Return the (x, y) coordinate for the center point of the cell that contains the specified text.  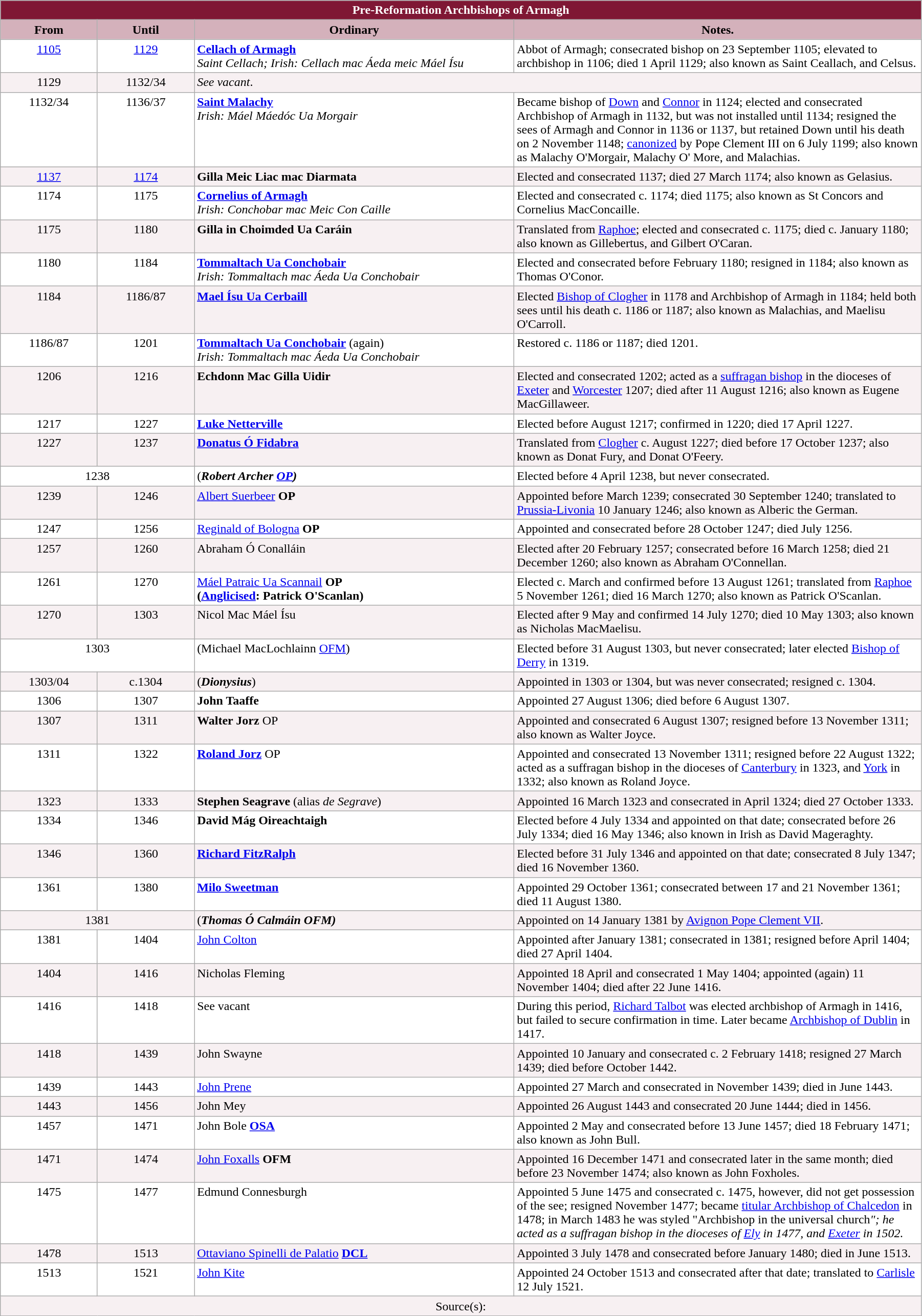
Elected c. March and confirmed before 13 August 1261; translated from Raphoe 5 November 1261; died 16 March 1270; also known as Patrick O'Scanlan. (718, 588)
Appointed 26 August 1443 and consecrated 20 June 1444; died in 1456. (718, 1106)
John Taaffe (354, 701)
Gilla Meic Liac mac Diarmata (354, 177)
Translated from Raphoe; elected and consecrated c. 1175; died c. January 1180; also known as Gillebertus, and Gilbert O'Caran. (718, 236)
1474 (145, 1166)
Source(s): (461, 1306)
Donatus Ó Fidabra (354, 450)
1136/37 (145, 129)
Elected and consecrated before February 1180; resigned in 1184; also known as Thomas O'Conor. (718, 269)
Tommaltach Ua Conchobair (again)Irish: Tommaltach mac Áeda Ua Conchobair (354, 350)
Elected after 20 February 1257; consecrated before 16 March 1258; died 21 December 1260; also known as Abraham O'Connellan. (718, 556)
Appointed 2 May and consecrated before 13 June 1457; died 18 February 1471; also known as John Bull. (718, 1133)
Roland Jorz OP (354, 767)
Cellach of ArmaghSaint Cellach; Irish: Cellach mac Áeda meic Máel Ísu (354, 56)
1456 (145, 1106)
Ordinary (354, 30)
Elected before 4 July 1334 and appointed on that date; consecrated before 26 July 1334; died 16 May 1346; also known in Irish as David Mageraghty. (718, 827)
See vacant. (558, 82)
1256 (145, 529)
1217 (49, 423)
(Robert Archer OP) (354, 476)
Appointed and consecrated before 28 October 1247; died July 1256. (718, 529)
1361 (49, 893)
Translated from Clogher c. August 1227; died before 17 October 1237; also known as Donat Fury, and Donat O'Feery. (718, 450)
1257 (49, 556)
Saint MalachyIrish: Máel Máedóc Ua Morgair (354, 129)
Echdonn Mac Gilla Uidir (354, 390)
John Foxalls OFM (354, 1166)
Appointed on 14 January 1381 by Avignon Pope Clement VII. (718, 920)
Milo Sweetman (354, 893)
See vacant (354, 1020)
1477 (145, 1213)
1475 (49, 1213)
(Thomas Ó Calmáin OFM) (354, 920)
1322 (145, 767)
1457 (49, 1133)
John Swayne (354, 1060)
Elected before 31 July 1346 and appointed on that date; consecrated 8 July 1347; died 16 November 1360. (718, 861)
Pre-Reformation Archbishops of Armagh (461, 10)
Edmund Connesburgh (354, 1213)
Mael Ísu Ua Cerbaill (354, 310)
Máel Patraic Ua Scannail OP(Anglicised: Patrick O'Scanlan) (354, 588)
1216 (145, 390)
1238 (97, 476)
1380 (145, 893)
1306 (49, 701)
Elected after 9 May and confirmed 14 July 1270; died 10 May 1303; also known as Nicholas MacMaelisu. (718, 622)
John Colton (354, 947)
David Mág Oireachtaigh (354, 827)
1246 (145, 502)
(Michael MacLochlainn OFM) (354, 655)
1237 (145, 450)
Appointed after January 1381; consecrated in 1381; resigned before April 1404; died 27 April 1404. (718, 947)
Cornelius of Armagh Irish: Conchobar mac Meic Con Caille (354, 203)
Appointed 27 August 1306; died before 6 August 1307. (718, 701)
Appointed 29 October 1361; consecrated between 17 and 21 November 1361; died 11 August 1380. (718, 893)
Appointed 16 March 1323 and consecrated in April 1324; died 27 October 1333. (718, 801)
Walter Jorz OP (354, 728)
1137 (49, 177)
1333 (145, 801)
1323 (49, 801)
1478 (49, 1253)
1206 (49, 390)
1261 (49, 588)
Stephen Seagrave (alias de Segrave) (354, 801)
1239 (49, 502)
Gilla in Choimded Ua Caráin (354, 236)
1334 (49, 827)
c.1304 (145, 682)
Richard FitzRalph (354, 861)
Appointed before March 1239; consecrated 30 September 1240; translated to Prussia-Livonia 10 January 1246; also known as Alberic the German. (718, 502)
Ottaviano Spinelli de Palatio DCL (354, 1253)
1260 (145, 556)
Elected before August 1217; confirmed in 1220; died 17 April 1227. (718, 423)
Restored c. 1186 or 1187; died 1201. (718, 350)
Albert Suerbeer OP (354, 502)
Appointed 24 October 1513 and consecrated after that date; translated to Carlisle 12 July 1521. (718, 1279)
1521 (145, 1279)
Appointed 16 December 1471 and consecrated later in the same month; died before 23 November 1474; also known as John Foxholes. (718, 1166)
1247 (49, 529)
Notes. (718, 30)
(Dionysius) (354, 682)
Reginald of Bologna OP (354, 529)
Appointed 10 January and consecrated c. 2 February 1418; resigned 27 March 1439; died before October 1442. (718, 1060)
Elected before 4 April 1238, but never consecrated. (718, 476)
Luke Netterville (354, 423)
Appointed 27 March and consecrated in November 1439; died in June 1443. (718, 1087)
Appointed 18 April and consecrated 1 May 1404; appointed (again) 11 November 1404; died after 22 June 1416. (718, 980)
Appointed in 1303 or 1304, but was never consecrated; resigned c. 1304. (718, 682)
Tommaltach Ua ConchobairIrish: Tommaltach mac Áeda Ua Conchobair (354, 269)
Elected before 31 August 1303, but never consecrated; later elected Bishop of Derry in 1319. (718, 655)
Nicol Mac Máel Ísu (354, 622)
John Bole OSA (354, 1133)
John Prene (354, 1087)
Appointed 3 July 1478 and consecrated before January 1480; died in June 1513. (718, 1253)
Nicholas Fleming (354, 980)
1303/04 (49, 682)
John Mey (354, 1106)
Elected and consecrated c. 1174; died 1175; also known as St Concors and Cornelius MacConcaille. (718, 203)
Appointed and consecrated 6 August 1307; resigned before 13 November 1311; also known as Walter Joyce. (718, 728)
1360 (145, 861)
1105 (49, 56)
1201 (145, 350)
From (49, 30)
Elected and consecrated 1137; died 27 March 1174; also known as Gelasius. (718, 177)
Abraham Ó Conalláin (354, 556)
John Kite (354, 1279)
Until (145, 30)
